From the cell containing the given text, extract its center point as [X, Y] coordinate. 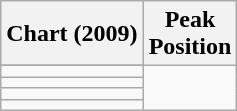
Chart (2009) [72, 34]
PeakPosition [190, 34]
